Provide the (X, Y) coordinate of the cell's center where the given text is located.  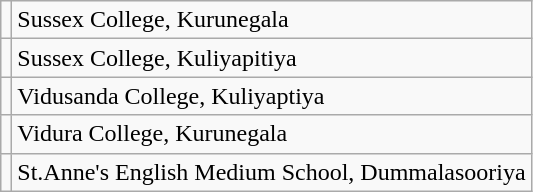
St.Anne's English Medium School, Dummalasooriya (272, 172)
Vidura College, Kurunegala (272, 134)
Vidusanda College, Kuliyaptiya (272, 96)
Sussex College, Kurunegala (272, 20)
Sussex College, Kuliyapitiya (272, 58)
